For the text-containing cell, return its midpoint in (x, y) coordinate format. 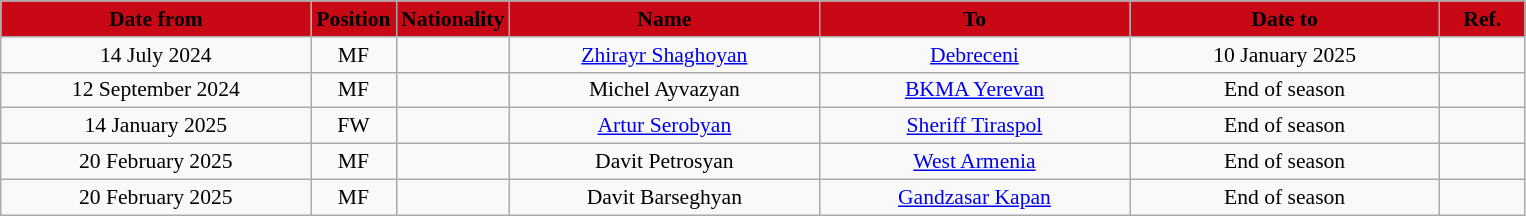
Name (664, 19)
Date to (1285, 19)
Michel Ayvazyan (664, 90)
Sheriff Tiraspol (974, 126)
14 July 2024 (156, 55)
Ref. (1482, 19)
BKMA Yerevan (974, 90)
Debreceni (974, 55)
Position (354, 19)
10 January 2025 (1285, 55)
West Armenia (974, 162)
Gandzasar Kapan (974, 197)
Artur Serobyan (664, 126)
Date from (156, 19)
Nationality (452, 19)
Zhirayr Shaghoyan (664, 55)
14 January 2025 (156, 126)
To (974, 19)
Davit Petrosyan (664, 162)
Davit Barseghyan (664, 197)
12 September 2024 (156, 90)
FW (354, 126)
